Detect which cell encompasses the target text, then output its [x, y] center coordinate. 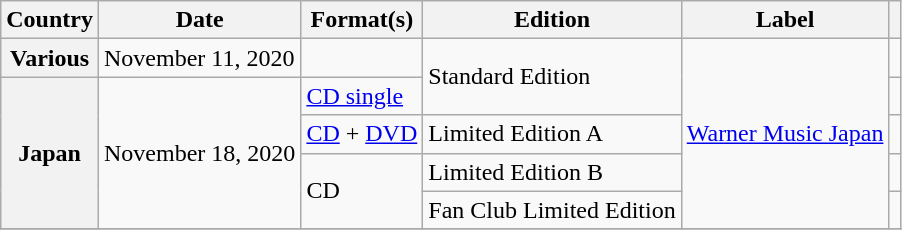
Limited Edition A [552, 134]
Limited Edition B [552, 172]
CD + DVD [362, 134]
Japan [50, 153]
CD single [362, 96]
Warner Music Japan [785, 134]
Country [50, 20]
Format(s) [362, 20]
Fan Club Limited Edition [552, 210]
November 18, 2020 [199, 153]
Label [785, 20]
Date [199, 20]
Various [50, 58]
Standard Edition [552, 77]
CD [362, 191]
Edition [552, 20]
November 11, 2020 [199, 58]
